Pinpoint the cell where the given text exists, returning its (X, Y) midpoint coordinate. 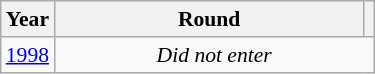
Round (209, 19)
1998 (28, 55)
Did not enter (214, 55)
Year (28, 19)
